Output the (X, Y) coordinate of the center of the cell containing the given text.  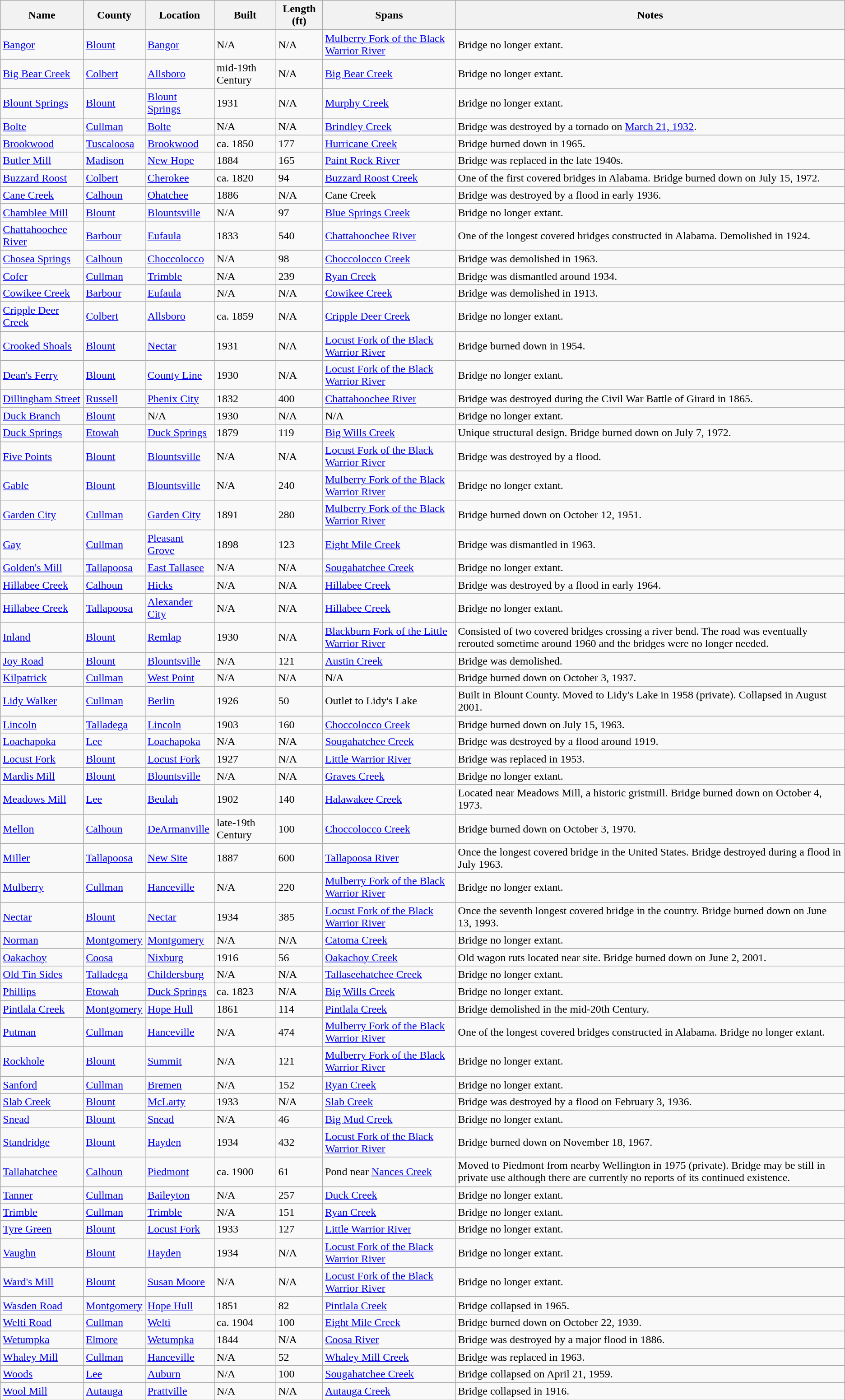
Bridge burned down on October 12, 1951. (650, 515)
Outlet to Lidy's Lake (389, 702)
1879 (245, 433)
Woods (42, 1374)
Susan Moore (180, 1282)
Location (180, 15)
Big Mud Creek (389, 1119)
Coosa (114, 957)
Bridge burned down on July 15, 1963. (650, 725)
Rockhole (42, 1062)
Piedmont (180, 1172)
Bridge was destroyed by a flood in early 1964. (650, 585)
160 (299, 725)
Buzzard Roost Creek (389, 178)
Mulberry (42, 888)
Phillips (42, 991)
Meadows Mill (42, 799)
Located near Meadows Mill, a historic gristmill. Bridge burned down on October 4, 1973. (650, 799)
Bremen (180, 1085)
Baileyton (180, 1195)
Bridge was destroyed during the Civil War Battle of Girard in 1865. (650, 399)
Choccolocco (180, 259)
Bridge collapsed in 1916. (650, 1391)
Bridge collapsed in 1965. (650, 1305)
432 (299, 1142)
Autauga Creek (389, 1391)
Paint Rock River (389, 161)
Summit (180, 1062)
Tallapoosa River (389, 858)
Dillingham Street (42, 399)
Unique structural design. Bridge burned down on July 7, 1972. (650, 433)
Butler Mill (42, 161)
Ohatchee (180, 195)
Mardis Mill (42, 776)
Dean's Ferry (42, 376)
Nixburg (180, 957)
Five Points (42, 456)
McLarty (180, 1102)
Old wagon ruts located near site. Bridge burned down on June 2, 2001. (650, 957)
Crooked Shoals (42, 346)
152 (299, 1085)
1927 (245, 759)
474 (299, 1032)
New Hope (180, 161)
165 (299, 161)
Pond near Nances Creek (389, 1172)
Bridge burned down on October 22, 1939. (650, 1322)
Coosa River (389, 1340)
239 (299, 276)
114 (299, 1009)
Bridge was replaced in 1953. (650, 759)
Bridge was dismantled in 1963. (650, 544)
600 (299, 858)
County (114, 15)
Prattville (180, 1391)
Remlap (180, 637)
ca. 1820 (245, 178)
Whaley Mill (42, 1357)
Inland (42, 637)
Brindley Creek (389, 126)
1832 (245, 399)
Bridge was dismantled around 1934. (650, 276)
Duck Branch (42, 416)
West Point (180, 678)
Whaley Mill Creek (389, 1357)
97 (299, 212)
Gay (42, 544)
Kilpatrick (42, 678)
Bridge was destroyed by a flood. (650, 456)
Once the seventh longest covered bridge in the country. Bridge burned down on June 13, 1993. (650, 916)
Bridge burned down on November 18, 1967. (650, 1142)
1902 (245, 799)
Golden's Mill (42, 567)
Tyre Green (42, 1229)
East Tallasee (180, 567)
ca. 1850 (245, 144)
Welti (180, 1322)
220 (299, 888)
Catoma Creek (389, 940)
Russell (114, 399)
Tuscaloosa (114, 144)
Welti Road (42, 1322)
Auburn (180, 1374)
94 (299, 178)
Childersburg (180, 974)
Bridge collapsed on April 21, 1959. (650, 1374)
Murphy Creek (389, 103)
Length (ft) (299, 15)
1844 (245, 1340)
Bridge was destroyed by a major flood in 1886. (650, 1340)
Name (42, 15)
New Site (180, 858)
Consisted of two covered bridges crossing a river bend. The road was eventually rerouted sometime around 1960 and the bridges were no longer needed. (650, 637)
385 (299, 916)
Bridge burned down in 1954. (650, 346)
Bridge burned down in 1965. (650, 144)
Oakachoy (42, 957)
1884 (245, 161)
Wasden Road (42, 1305)
61 (299, 1172)
Joy Road (42, 660)
Phenix City (180, 399)
1891 (245, 515)
Austin Creek (389, 660)
Built in Blount County. Moved to Lidy's Lake in 1958 (private). Collapsed in August 2001. (650, 702)
Bridge was demolished in 1963. (650, 259)
ca. 1859 (245, 317)
Oakachoy Creek (389, 957)
Hurricane Creek (389, 144)
Beulah (180, 799)
Autauga (114, 1391)
Ward's Mill (42, 1282)
Chamblee Mill (42, 212)
Berlin (180, 702)
52 (299, 1357)
Standridge (42, 1142)
Pleasant Grove (180, 544)
1916 (245, 957)
46 (299, 1119)
400 (299, 399)
Vaughn (42, 1252)
Once the longest covered bridge in the United States. Bridge destroyed during a flood in July 1963. (650, 858)
Tanner (42, 1195)
1886 (245, 195)
50 (299, 702)
Bridge was destroyed by a flood around 1919. (650, 742)
177 (299, 144)
One of the longest covered bridges constructed in Alabama. Bridge no longer extant. (650, 1032)
1851 (245, 1305)
Gable (42, 486)
1926 (245, 702)
Cherokee (180, 178)
Hicks (180, 585)
Bridge was replaced in the late 1940s. (650, 161)
ca. 1904 (245, 1322)
Buzzard Roost (42, 178)
Notes (650, 15)
82 (299, 1305)
Putman (42, 1032)
119 (299, 433)
mid-19th Century (245, 74)
ca. 1823 (245, 991)
140 (299, 799)
Graves Creek (389, 776)
56 (299, 957)
Alexander City (180, 608)
Bridge burned down on October 3, 1970. (650, 829)
Old Tin Sides (42, 974)
240 (299, 486)
Duck Creek (389, 1195)
Tallahatchee (42, 1172)
1903 (245, 725)
Spans (389, 15)
Sanford (42, 1085)
One of the longest covered bridges constructed in Alabama. Demolished in 1924. (650, 236)
Bridge was destroyed by a flood in early 1936. (650, 195)
1898 (245, 544)
98 (299, 259)
Built (245, 15)
Bridge was demolished. (650, 660)
127 (299, 1229)
123 (299, 544)
Bridge was replaced in 1963. (650, 1357)
Bridge was destroyed by a flood on February 3, 1936. (650, 1102)
ca. 1900 (245, 1172)
1833 (245, 236)
Tallaseehatchee Creek (389, 974)
280 (299, 515)
Wool Mill (42, 1391)
One of the first covered bridges in Alabama. Bridge burned down on July 15, 1972. (650, 178)
151 (299, 1212)
Blue Springs Creek (389, 212)
Elmore (114, 1340)
DeArmanville (180, 829)
Blackburn Fork of the Little Warrior River (389, 637)
Bridge was demolished in 1913. (650, 293)
1887 (245, 858)
Bridge demolished in the mid-20th Century. (650, 1009)
Mellon (42, 829)
Lidy Walker (42, 702)
Norman (42, 940)
Madison (114, 161)
Cofer (42, 276)
Miller (42, 858)
Bridge was destroyed by a tornado on March 21, 1932. (650, 126)
County Line (180, 376)
Bridge burned down on October 3, 1937. (650, 678)
Chosea Springs (42, 259)
257 (299, 1195)
540 (299, 236)
1861 (245, 1009)
Halawakee Creek (389, 799)
late-19th Century (245, 829)
